Pinpoint the cell where the given text exists, returning its [x, y] midpoint coordinate. 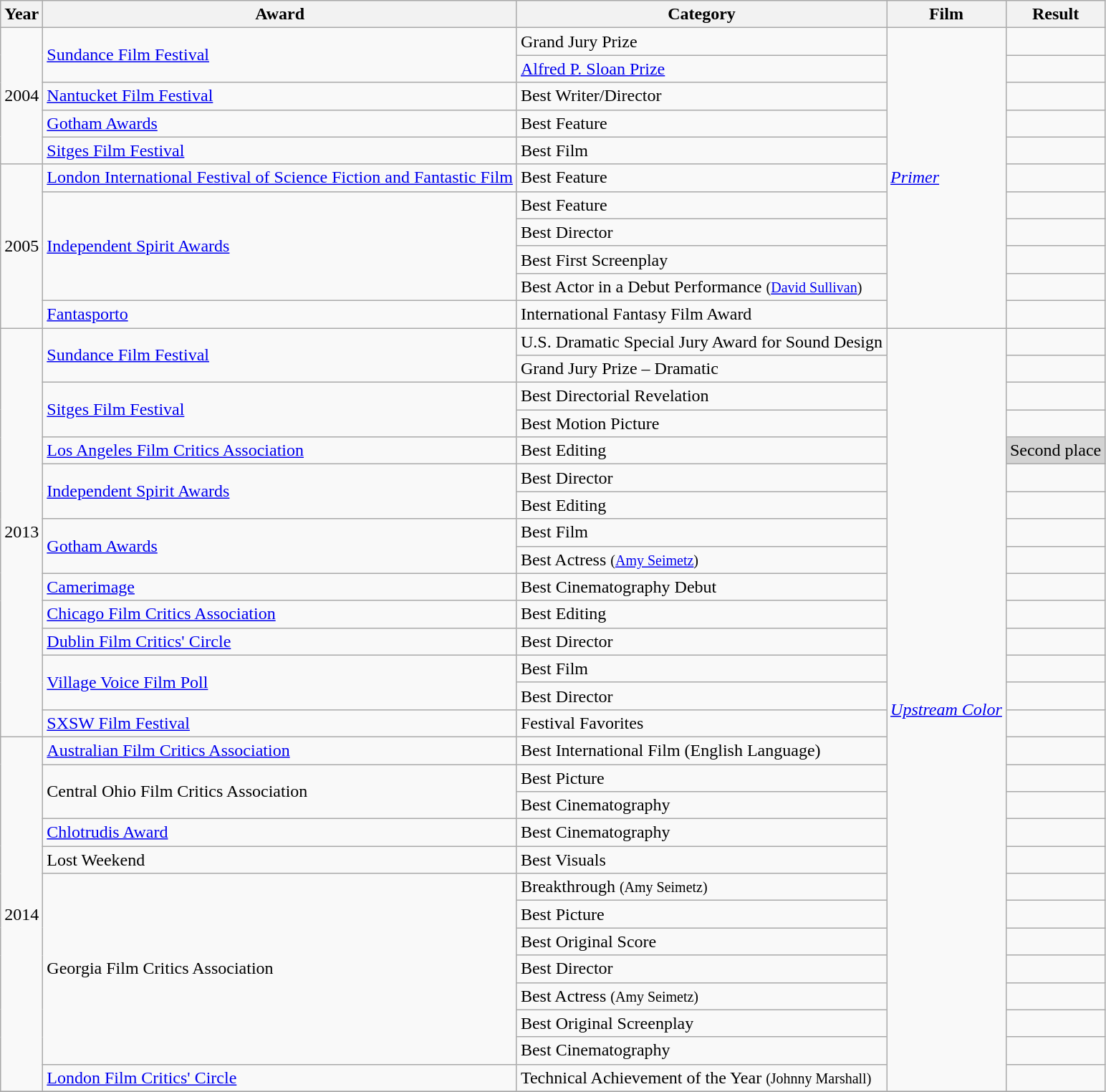
2014 [21, 914]
Category [701, 14]
2013 [21, 533]
U.S. Dramatic Special Jury Award for Sound Design [701, 342]
Chicago Film Critics Association [280, 614]
Chlotrudis Award [280, 833]
Best Motion Picture [701, 423]
Best International Film (English Language) [701, 750]
Nantucket Film Festival [280, 96]
Result [1055, 14]
Best Original Score [701, 942]
2004 [21, 96]
Upstream Color [947, 710]
Australian Film Critics Association [280, 750]
Best Actor in a Debut Performance (David Sullivan) [701, 287]
Best Visuals [701, 860]
Best First Screenplay [701, 259]
Fantasporto [280, 314]
Los Angeles Film Critics Association [280, 451]
International Fantasy Film Award [701, 314]
Best Directorial Revelation [701, 396]
Breakthrough (Amy Seimetz) [701, 887]
London International Festival of Science Fiction and Fantastic Film [280, 178]
Primer [947, 178]
Dublin Film Critics' Circle [280, 641]
London Film Critics' Circle [280, 1078]
Lost Weekend [280, 860]
Best Original Screenplay [701, 1023]
Year [21, 14]
Second place [1055, 451]
Central Ohio Film Critics Association [280, 791]
Grand Jury Prize [701, 42]
SXSW Film Festival [280, 723]
Festival Favorites [701, 723]
Alfred P. Sloan Prize [701, 69]
Best Cinematography Debut [701, 587]
Award [280, 14]
Camerimage [280, 587]
Grand Jury Prize – Dramatic [701, 369]
Film [947, 14]
Village Voice Film Poll [280, 682]
Best Writer/Director [701, 96]
2005 [21, 246]
Technical Achievement of the Year (Johnny Marshall) [701, 1078]
Georgia Film Critics Association [280, 969]
